Find where the given text appears and provide that cell's center as (X, Y) coordinate. 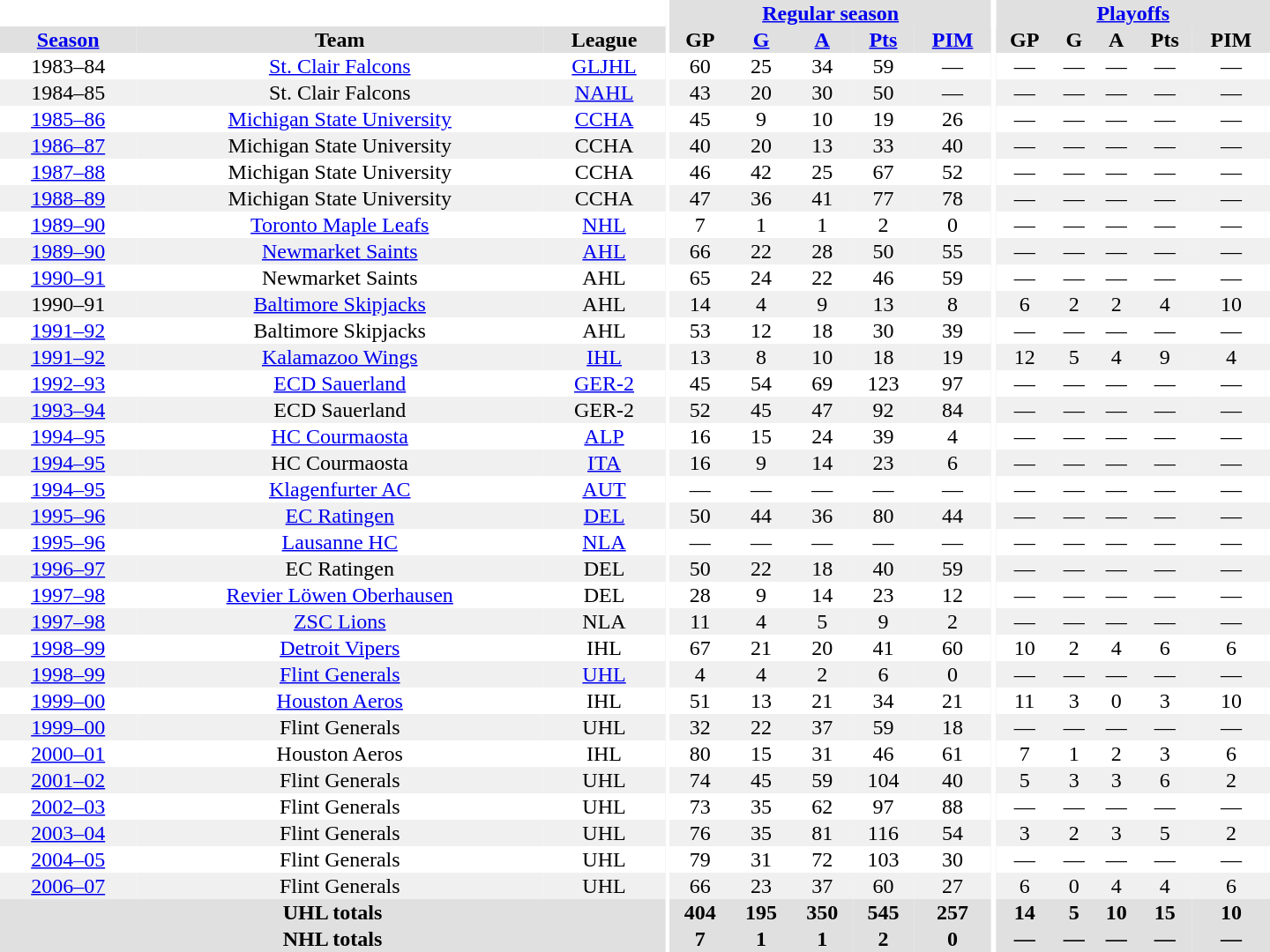
1985–86 (68, 119)
GLJHL (604, 66)
74 (700, 780)
81 (822, 833)
43 (700, 93)
55 (952, 251)
84 (952, 410)
NAHL (604, 93)
72 (822, 859)
1983–84 (68, 66)
Team (340, 40)
123 (884, 383)
104 (884, 780)
AUT (604, 489)
ALP (604, 436)
NHL totals (332, 939)
1984–85 (68, 93)
1996–97 (68, 569)
Detroit Vipers (340, 648)
257 (952, 912)
51 (700, 701)
2002–03 (68, 807)
88 (952, 807)
2006–07 (68, 886)
2000–01 (68, 754)
69 (822, 383)
195 (760, 912)
73 (700, 807)
53 (700, 331)
404 (700, 912)
61 (952, 754)
103 (884, 859)
2004–05 (68, 859)
77 (884, 198)
1993–94 (68, 410)
Revier Löwen Oberhausen (340, 595)
Regular season (831, 13)
76 (700, 833)
League (604, 40)
Lausanne HC (340, 542)
2003–04 (68, 833)
1988–89 (68, 198)
Season (68, 40)
92 (884, 410)
Playoffs (1132, 13)
33 (884, 145)
350 (822, 912)
65 (700, 278)
116 (884, 833)
79 (700, 859)
42 (760, 172)
1987–88 (68, 172)
545 (884, 912)
27 (952, 886)
1986–87 (68, 145)
ITA (604, 463)
ZSC Lions (340, 621)
32 (700, 727)
UHL totals (332, 912)
NHL (604, 225)
2001–02 (68, 780)
62 (822, 807)
78 (952, 198)
1992–93 (68, 383)
26 (952, 119)
Toronto Maple Leafs (340, 225)
Klagenfurter AC (340, 489)
Kalamazoo Wings (340, 357)
